Find where the given text appears and provide that cell's center as (X, Y) coordinate. 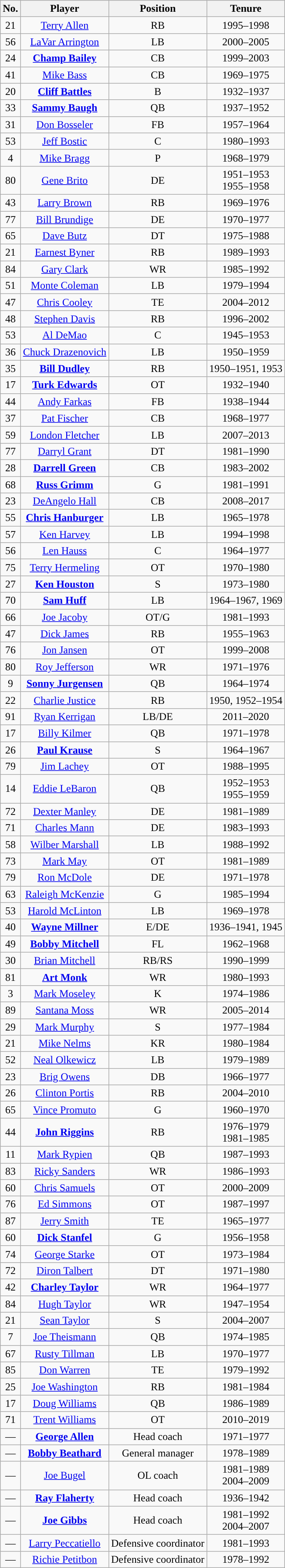
Ryan Kerrigan (64, 716)
1932–1940 (246, 385)
49 (10, 944)
Darryl Grant (64, 451)
LaVar Arrington (64, 42)
Mark Murphy (64, 1027)
Rusty Tillman (64, 1354)
1978–1992 (246, 1559)
Dick Stanfel (64, 1237)
Sammy Baugh (64, 108)
2008–2017 (246, 501)
Don Bosseler (64, 125)
Wayne Millner (64, 927)
1981–19892004–2009 (246, 1476)
9 (10, 683)
DB (158, 1077)
Player (64, 9)
59 (10, 435)
Richie Petitbon (64, 1559)
Tenure (246, 9)
1996–2002 (246, 319)
1945–1953 (246, 335)
55 (10, 518)
Sean Taylor (64, 1321)
No. (10, 9)
Jeff Bostic (64, 141)
Raleigh McKenzie (64, 894)
1978–1989 (246, 1453)
1986–1993 (246, 1171)
Mark Moseley (64, 994)
Brig Owens (64, 1077)
Jim Lachey (64, 767)
Joe Theismann (64, 1337)
1969–1975 (246, 75)
Chris Cooley (64, 302)
Trent Williams (64, 1420)
Bobby Beathard (64, 1453)
Mike Nelms (64, 1044)
1987–1993 (246, 1155)
Santana Moss (64, 1010)
2007–2013 (246, 435)
20 (10, 91)
Joe Bugel (64, 1476)
RB/RS (158, 960)
Mark Rypien (64, 1155)
Mark May (64, 861)
Terry Allen (64, 25)
1999–2003 (246, 58)
Hugh Taylor (64, 1304)
OT/G (158, 617)
Charlie Justice (64, 700)
1974–1986 (246, 994)
1974–1985 (246, 1337)
Chris Hanburger (64, 518)
1988–1995 (246, 767)
Jerry Smith (64, 1221)
Joe Washington (64, 1387)
Monte Coleman (64, 286)
Vince Promuto (64, 1110)
91 (10, 716)
Bobby Mitchell (64, 944)
Eddie LeBaron (64, 789)
1981–1991 (246, 485)
2005–2014 (246, 1010)
37 (10, 418)
68 (10, 485)
1973–1980 (246, 584)
48 (10, 319)
1979–1992 (246, 1370)
14 (10, 789)
1990–1999 (246, 960)
33 (10, 108)
Earnest Byner (64, 253)
58 (10, 845)
Bill Dudley (64, 368)
1981–1990 (246, 451)
89 (10, 1010)
63 (10, 894)
George Allen (64, 1436)
1981–19922004–2007 (246, 1520)
1995–1998 (246, 25)
1969–1976 (246, 203)
Roy Jefferson (64, 667)
1977–1984 (246, 1027)
Len Hauss (64, 551)
1979–1989 (246, 1060)
1966–1977 (246, 1077)
1994–1998 (246, 534)
1936–1942 (246, 1498)
Jon Jansen (64, 650)
83 (10, 1171)
KR (158, 1044)
1952–19531955–1959 (246, 789)
1964–1967, 1969 (246, 601)
1962–1968 (246, 944)
1960–1970 (246, 1110)
1973–1984 (246, 1254)
Champ Bailey (64, 58)
P (158, 158)
27 (10, 584)
Doug Williams (64, 1403)
Larry Brown (64, 203)
57 (10, 534)
51 (10, 286)
1950, 1952–1954 (246, 700)
Terry Hermeling (64, 568)
1979–1994 (246, 286)
Paul Krause (64, 750)
Dick James (64, 634)
Al DeMao (64, 335)
London Fletcher (64, 435)
1999–2008 (246, 650)
John Riggins (64, 1132)
Russ Grimm (64, 485)
1970–1980 (246, 568)
Andy Farkas (64, 402)
Brian Mitchell (64, 960)
Chuck Drazenovich (64, 352)
Dave Butz (64, 236)
2011–2020 (246, 716)
3 (10, 994)
Ron McDole (64, 878)
K (158, 994)
1955–1963 (246, 634)
35 (10, 368)
1932–1937 (246, 91)
Gary Clark (64, 269)
Mike Bass (64, 75)
Ed Simmons (64, 1204)
Dexter Manley (64, 811)
1976–19791981–1985 (246, 1132)
Neal Olkewicz (64, 1060)
Chris Samuels (64, 1188)
67 (10, 1354)
1937–1952 (246, 108)
1947–1954 (246, 1304)
1980–1984 (246, 1044)
Diron Talbert (64, 1271)
Sonny Jurgensen (64, 683)
Bill Brundige (64, 219)
Stephen Davis (64, 319)
Turk Edwards (64, 385)
1986–1989 (246, 1403)
1964–1967 (246, 750)
2004–2007 (246, 1321)
DeAngelo Hall (64, 501)
Charley Taylor (64, 1287)
1956–1958 (246, 1237)
1950–1959 (246, 352)
Wilber Marshall (64, 845)
George Starke (64, 1254)
1957–1964 (246, 125)
73 (10, 861)
1969–1978 (246, 911)
11 (10, 1155)
1951–19531955–1958 (246, 180)
1968–1979 (246, 158)
52 (10, 1060)
2004–2010 (246, 1093)
Position (158, 9)
43 (10, 203)
30 (10, 960)
Clinton Portis (64, 1093)
Harold McLinton (64, 911)
1971–1980 (246, 1271)
2000–2009 (246, 1188)
1938–1944 (246, 402)
1981–1984 (246, 1387)
Sam Huff (64, 601)
24 (10, 58)
85 (10, 1370)
2000–2005 (246, 42)
Ray Flaherty (64, 1498)
31 (10, 125)
Cliff Battles (64, 91)
1989–1993 (246, 253)
22 (10, 700)
General manager (158, 1453)
2004–2012 (246, 302)
1985–1992 (246, 269)
28 (10, 468)
Charles Mann (64, 828)
41 (10, 75)
70 (10, 601)
1964–1974 (246, 683)
4 (10, 158)
Pat Fischer (64, 418)
Don Warren (64, 1370)
81 (10, 977)
87 (10, 1221)
Joe Gibbs (64, 1520)
1965–1978 (246, 518)
1971–1976 (246, 667)
Larry Peccatiello (64, 1543)
7 (10, 1337)
Darrell Green (64, 468)
1968–1977 (246, 418)
B (158, 91)
Joe Jacoby (64, 617)
LB/DE (158, 716)
Art Monk (64, 977)
74 (10, 1254)
1950–1951, 1953 (246, 368)
1975–1988 (246, 236)
40 (10, 927)
Ken Houston (64, 584)
1936–1941, 1945 (246, 927)
2010–2019 (246, 1420)
1988–1992 (246, 845)
1985–1994 (246, 894)
Ricky Sanders (64, 1171)
1987–1997 (246, 1204)
66 (10, 617)
42 (10, 1287)
29 (10, 1027)
75 (10, 568)
Ken Harvey (64, 534)
FL (158, 944)
36 (10, 352)
1983–1993 (246, 828)
1971–1977 (246, 1436)
25 (10, 1387)
Gene Brito (64, 180)
1965–1977 (246, 1221)
OL coach (158, 1476)
1983–2002 (246, 468)
Mike Bragg (64, 158)
Billy Kilmer (64, 733)
E/DE (158, 927)
